Output the [X, Y] coordinate of the center of the cell containing the given text.  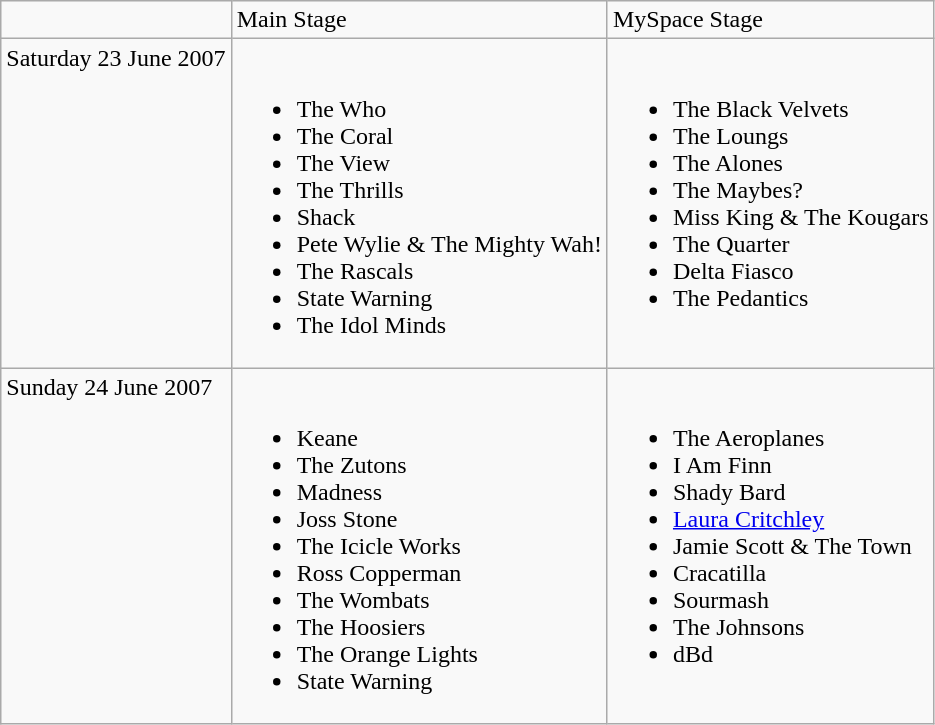
The WhoThe CoralThe ViewThe ThrillsShackPete Wylie & The Mighty Wah!The RascalsState WarningThe Idol Minds [419, 204]
MySpace Stage [770, 20]
KeaneThe ZutonsMadnessJoss StoneThe Icicle WorksRoss CoppermanThe WombatsThe HoosiersThe Orange LightsState Warning [419, 546]
Saturday 23 June 2007 [116, 204]
Sunday 24 June 2007 [116, 546]
Main Stage [419, 20]
The AeroplanesI Am FinnShady BardLaura CritchleyJamie Scott & The TownCracatillaSourmashThe JohnsonsdBd [770, 546]
The Black VelvetsThe LoungsThe AlonesThe Maybes?Miss King & The KougarsThe QuarterDelta FiascoThe Pedantics [770, 204]
